Determine the [X, Y] coordinate at the center of the cell enclosing the given text.  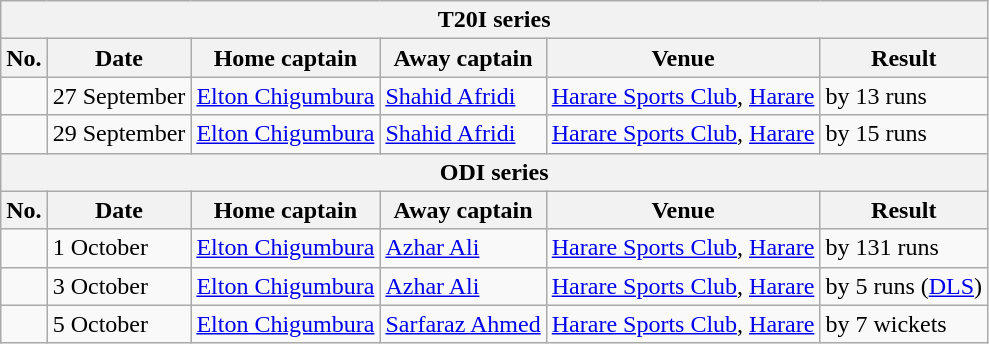
5 October [119, 324]
by 7 wickets [904, 324]
T20I series [494, 20]
27 September [119, 96]
by 131 runs [904, 248]
by 5 runs (DLS) [904, 286]
Sarfaraz Ahmed [463, 324]
by 15 runs [904, 134]
3 October [119, 286]
1 October [119, 248]
29 September [119, 134]
by 13 runs [904, 96]
ODI series [494, 172]
